Extract the [x, y] coordinate from the center of the cell holding the provided text.  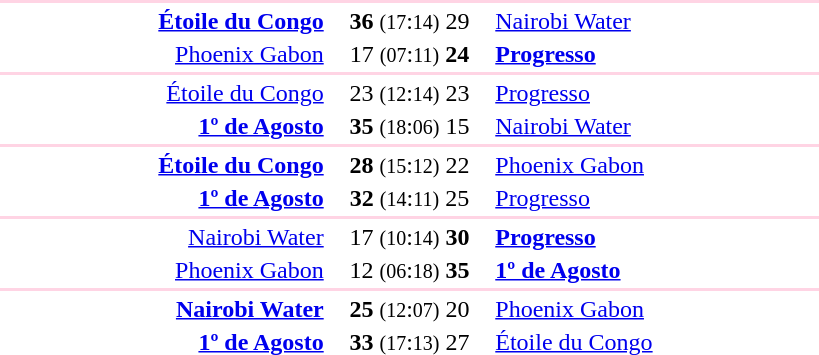
23 (12:14) 23 [410, 93]
12 (06:18) 35 [410, 270]
36 (17:14) 29 [410, 21]
28 (15:12) 22 [410, 165]
25 (12:07) 20 [410, 309]
32 (14:11) 25 [410, 198]
17 (10:14) 30 [410, 237]
17 (07:11) 24 [410, 54]
35 (18:06) 15 [410, 126]
